Scan for the cell matching the given text and deliver its [x, y] coordinate at center. 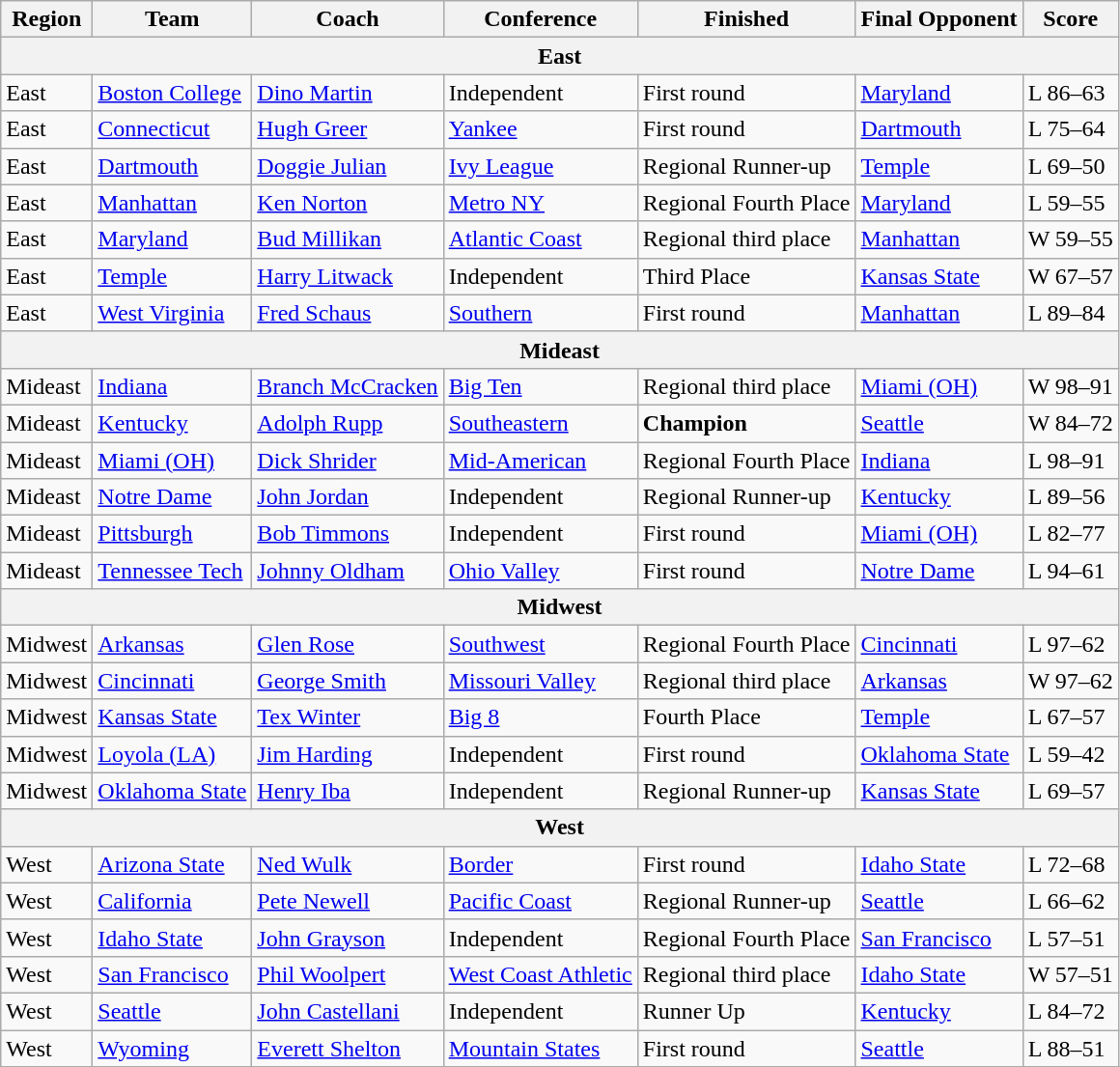
Jim Harding [348, 754]
Mountain States [541, 1048]
Everett Shelton [348, 1048]
Pittsburgh [172, 534]
L 89–56 [1070, 497]
W 97–62 [1070, 681]
Bud Millikan [348, 239]
L 72–68 [1070, 864]
Big 8 [541, 717]
Metro NY [541, 203]
W 59–55 [1070, 239]
L 84–72 [1070, 1011]
Ohio Valley [541, 571]
Johnny Oldham [348, 571]
Arizona State [172, 864]
L 69–57 [1070, 791]
West Coast Athletic [541, 974]
L 59–55 [1070, 203]
Fred Schaus [348, 313]
Finished [746, 19]
John Jordan [348, 497]
W 98–91 [1070, 386]
Tex Winter [348, 717]
Wyoming [172, 1048]
L 59–42 [1070, 754]
Coach [348, 19]
John Castellani [348, 1011]
California [172, 901]
L 97–62 [1070, 644]
George Smith [348, 681]
Final Opponent [938, 19]
Big Ten [541, 386]
Adolph Rupp [348, 423]
West Virginia [172, 313]
Pacific Coast [541, 901]
L 86–63 [1070, 93]
Henry Iba [348, 791]
Score [1070, 19]
Runner Up [746, 1011]
Ned Wulk [348, 864]
L 67–57 [1070, 717]
Glen Rose [348, 644]
Pete Newell [348, 901]
Southwest [541, 644]
Southeastern [541, 423]
L 88–51 [1070, 1048]
Loyola (LA) [172, 754]
Boston College [172, 93]
Tennessee Tech [172, 571]
L 57–51 [1070, 938]
Dick Shrider [348, 461]
Region [46, 19]
Southern [541, 313]
Harry Litwack [348, 276]
L 75–64 [1070, 129]
Phil Woolpert [348, 974]
John Grayson [348, 938]
L 82–77 [1070, 534]
Yankee [541, 129]
Dino Martin [348, 93]
L 89–84 [1070, 313]
Fourth Place [746, 717]
Branch McCracken [348, 386]
Connecticut [172, 129]
W 57–51 [1070, 974]
Mid-American [541, 461]
L 94–61 [1070, 571]
W 67–57 [1070, 276]
Champion [746, 423]
Third Place [746, 276]
Hugh Greer [348, 129]
L 98–91 [1070, 461]
W 84–72 [1070, 423]
Atlantic Coast [541, 239]
Ken Norton [348, 203]
Conference [541, 19]
Team [172, 19]
L 66–62 [1070, 901]
Missouri Valley [541, 681]
L 69–50 [1070, 166]
Bob Timmons [348, 534]
Border [541, 864]
Doggie Julian [348, 166]
Ivy League [541, 166]
